Return the [x, y] coordinate for the center point of the cell that contains the specified text.  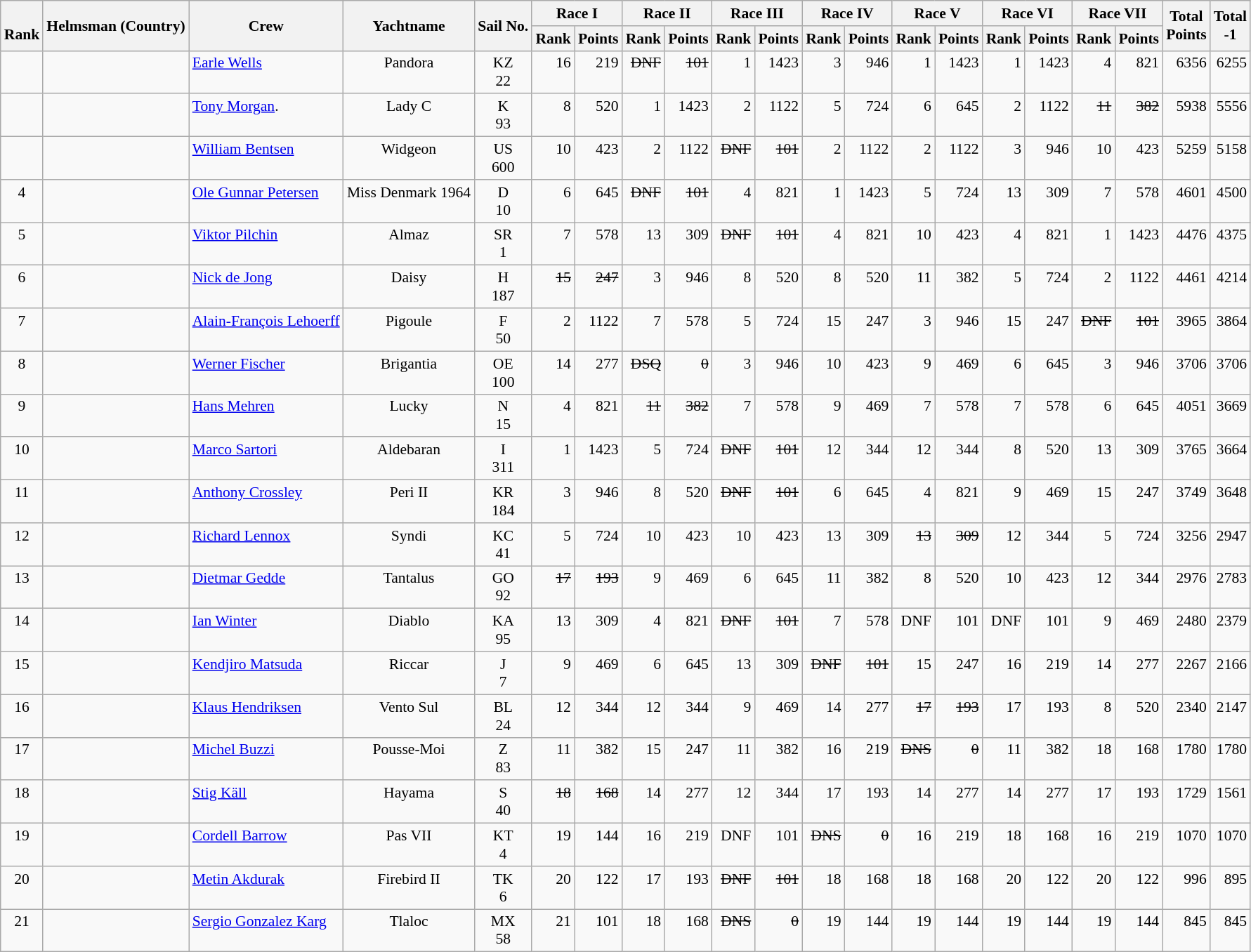
MX58 [503, 931]
Stig Käll [266, 802]
4051 [1186, 416]
Kendjiro Matsuda [266, 673]
Total Points [1186, 25]
Race III [757, 13]
Race VII [1118, 13]
Sail No. [503, 25]
DSQ [643, 372]
2976 [1186, 587]
5556 [1231, 115]
Tantalus [409, 587]
Riccar [409, 673]
Ole Gunnar Petersen [266, 201]
OE100 [503, 372]
Widgeon [409, 159]
BL24 [503, 716]
Crew [266, 25]
Vento Sul [409, 716]
D10 [503, 201]
William Bentsen [266, 159]
6356 [1186, 72]
2267 [1186, 673]
S40 [503, 802]
Alain-François Lehoerff [266, 330]
Pas VII [409, 845]
Hayama [409, 802]
3664 [1231, 459]
Cordell Barrow [266, 845]
Earle Wells [266, 72]
Viktor Pilchin [266, 244]
895 [1231, 887]
KZ22 [503, 72]
K93 [503, 115]
4375 [1231, 244]
1561 [1231, 802]
996 [1186, 887]
3965 [1186, 330]
Klaus Hendriksen [266, 716]
Hans Mehren [266, 416]
US600 [503, 159]
Pousse-Moi [409, 758]
KR184 [503, 501]
2147 [1231, 716]
Richard Lennox [266, 545]
Nick de Jong [266, 286]
Werner Fischer [266, 372]
F50 [503, 330]
2947 [1231, 545]
Pigoule [409, 330]
3648 [1231, 501]
5158 [1231, 159]
H187 [503, 286]
Diablo [409, 630]
Lucky [409, 416]
Race II [667, 13]
Metin Akdurak [266, 887]
Race I [577, 13]
4214 [1231, 286]
2340 [1186, 716]
Total-1 [1231, 25]
3256 [1186, 545]
KC41 [503, 545]
4601 [1186, 201]
Anthony Crossley [266, 501]
4461 [1186, 286]
KA95 [503, 630]
SR1 [503, 244]
Almaz [409, 244]
Firebird II [409, 887]
Daisy [409, 286]
Z83 [503, 758]
1729 [1186, 802]
Lady C [409, 115]
TK6 [503, 887]
Yachtname [409, 25]
Dietmar Gedde [266, 587]
5938 [1186, 115]
Peri II [409, 501]
2783 [1231, 587]
J7 [503, 673]
Aldebaran [409, 459]
Race V [937, 13]
Race IV [847, 13]
Pandora [409, 72]
2166 [1231, 673]
3669 [1231, 416]
Brigantia [409, 372]
3765 [1186, 459]
Sergio Gonzalez Karg [266, 931]
Miss Denmark 1964 [409, 201]
I311 [503, 459]
4476 [1186, 244]
Syndi [409, 545]
Race VI [1028, 13]
Tony Morgan. [266, 115]
Ian Winter [266, 630]
Marco Sartori [266, 459]
3864 [1231, 330]
KT4 [503, 845]
3749 [1186, 501]
GO92 [503, 587]
2480 [1186, 630]
Tlaloc [409, 931]
5259 [1186, 159]
2379 [1231, 630]
Helmsman (Country) [115, 25]
4500 [1231, 201]
N15 [503, 416]
6255 [1231, 72]
Michel Buzzi [266, 758]
